Capture the cell that displays the provided text and extract its [x, y] central coordinate. 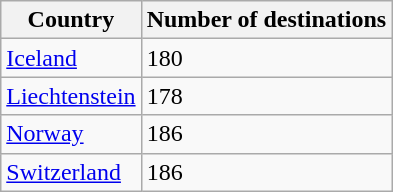
Number of destinations [266, 20]
Liechtenstein [71, 96]
178 [266, 96]
Norway [71, 134]
Switzerland [71, 172]
180 [266, 58]
Country [71, 20]
Iceland [71, 58]
